Capture the cell that displays the provided text and extract its [x, y] central coordinate. 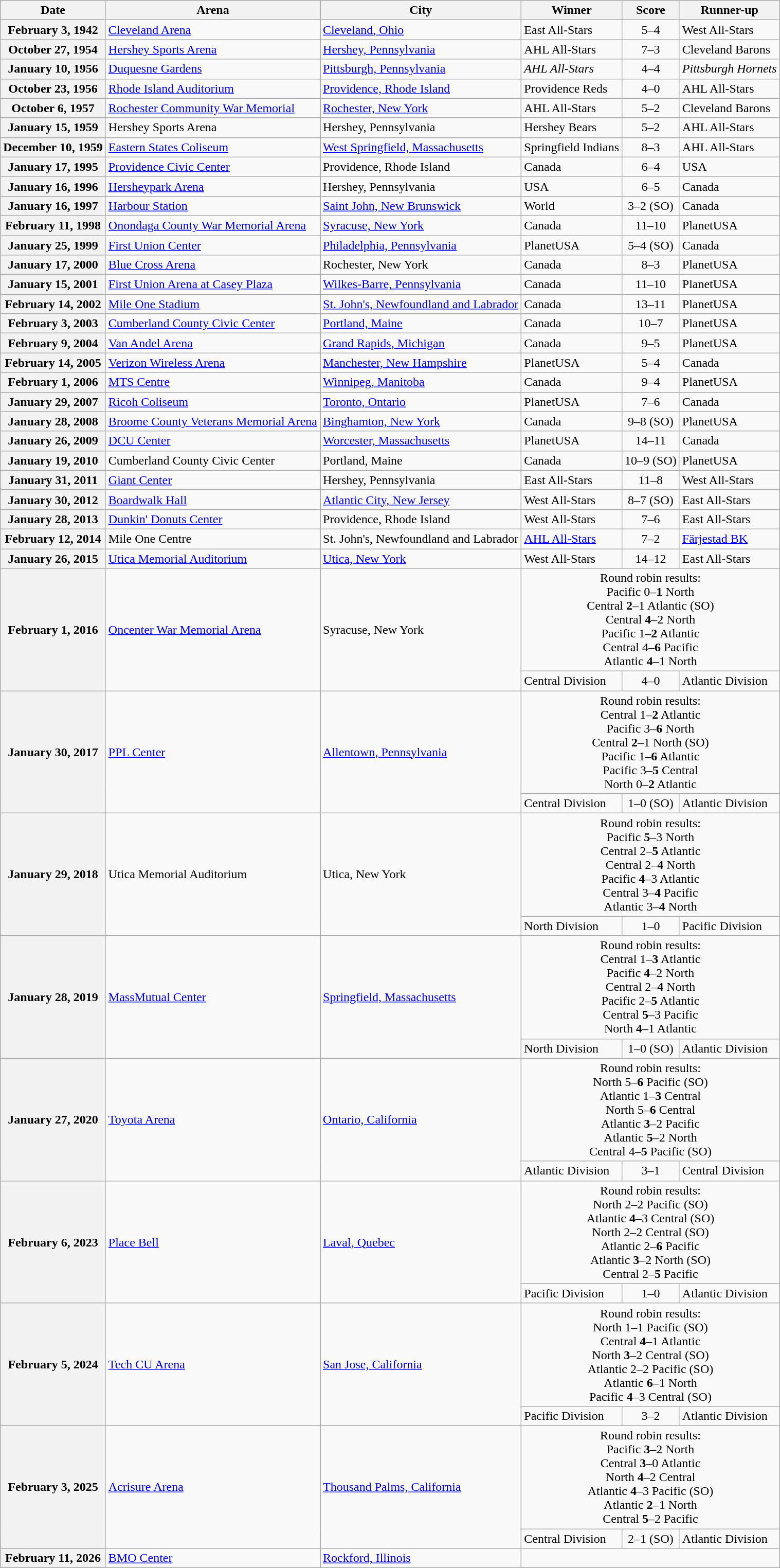
2–1 (SO) [651, 1539]
Eastern States Coliseum [213, 147]
December 10, 1959 [53, 147]
13–11 [651, 304]
Thousand Palms, California [421, 1487]
February 3, 2003 [53, 324]
January 10, 1956 [53, 69]
February 3, 2025 [53, 1487]
January 16, 1996 [53, 186]
Place Bell [213, 1242]
Grand Rapids, Michigan [421, 343]
February 1, 2016 [53, 630]
3–1 [651, 1171]
5–4 (SO) [651, 245]
8–7 (SO) [651, 500]
3–2 [651, 1416]
Wilkes-Barre, Pennsylvania [421, 284]
February 14, 2005 [53, 363]
14–12 [651, 558]
Giant Center [213, 480]
February 5, 2024 [53, 1364]
Cleveland, Ohio [421, 30]
10–9 (SO) [651, 460]
February 9, 2004 [53, 343]
February 6, 2023 [53, 1242]
Atlantic City, New Jersey [421, 500]
January 15, 2001 [53, 284]
Score [651, 10]
January 17, 1995 [53, 167]
Pittsburgh Hornets [729, 69]
January 19, 2010 [53, 460]
Binghamton, New York [421, 421]
11–8 [651, 480]
6–4 [651, 167]
Harbour Station [213, 206]
Winnipeg, Manitoba [421, 382]
January 27, 2020 [53, 1119]
Saint John, New Brunswick [421, 206]
Providence Reds [572, 88]
City [421, 10]
Blue Cross Arena [213, 265]
Onondaga County War Memorial Arena [213, 225]
Springfield Indians [572, 147]
Pittsburgh, Pennsylvania [421, 69]
Toronto, Ontario [421, 402]
February 1, 2006 [53, 382]
Laval, Quebec [421, 1242]
Allentown, Pennsylvania [421, 752]
Round robin results: Pacific 0–1 North Central 2–1 Atlantic (SO) Central 4–2 North Pacific 1–2 Atlantic Central 4–6 Pacific Atlantic 4–1 North [650, 620]
7–3 [651, 49]
First Union Center [213, 245]
MTS Centre [213, 382]
MassMutual Center [213, 997]
Ontario, California [421, 1119]
January 28, 2013 [53, 519]
Round robin results: Central 1–2 Atlantic Pacific 3–6 North Central 2–1 North (SO)Pacific 1–6 Atlantic Pacific 3–5 Central North 0–2 Atlantic [650, 742]
Round robin results: Pacific 5–3 NorthCentral 2–5 Atlantic Central 2–4 NorthPacific 4–3 AtlanticCentral 3–4 PacificAtlantic 3–4 North [650, 865]
Rockford, Illinois [421, 1558]
February 11, 1998 [53, 225]
West Springfield, Massachusetts [421, 147]
Van Andel Arena [213, 343]
Ricoh Coliseum [213, 402]
World [572, 206]
January 26, 2015 [53, 558]
January 16, 1997 [53, 206]
Round robin results: North 5–6 Pacific (SO) Atlantic 1–3 Central North 5–6 Central Atlantic 3–2 Pacific Atlantic 5–2 North Central 4–5 Pacific (SO) [650, 1110]
Färjestad BK [729, 539]
Worcester, Massachusetts [421, 441]
4–4 [651, 69]
January 29, 2018 [53, 875]
DCU Center [213, 441]
San Jose, California [421, 1364]
January 26, 2009 [53, 441]
January 31, 2011 [53, 480]
Cleveland Arena [213, 30]
PPL Center [213, 752]
Hershey Bears [572, 128]
Philadelphia, Pennsylvania [421, 245]
14–11 [651, 441]
Tech CU Arena [213, 1364]
Rochester Community War Memorial [213, 108]
Manchester, New Hampshire [421, 363]
BMO Center [213, 1558]
Springfield, Massachusetts [421, 997]
Duquesne Gardens [213, 69]
Mile One Centre [213, 539]
October 23, 1956 [53, 88]
January 15, 1959 [53, 128]
January 29, 2007 [53, 402]
January 28, 2019 [53, 997]
Arena [213, 10]
February 12, 2014 [53, 539]
9–5 [651, 343]
7–2 [651, 539]
Providence Civic Center [213, 167]
Broome County Veterans Memorial Arena [213, 421]
Winner [572, 10]
Acrisure Arena [213, 1487]
Oncenter War Memorial Arena [213, 630]
January 30, 2017 [53, 752]
9–8 (SO) [651, 421]
Hersheypark Arena [213, 186]
Mile One Stadium [213, 304]
January 25, 1999 [53, 245]
Runner-up [729, 10]
Date [53, 10]
October 27, 1954 [53, 49]
Verizon Wireless Arena [213, 363]
3–2 (SO) [651, 206]
February 11, 2026 [53, 1558]
First Union Arena at Casey Plaza [213, 284]
January 17, 2000 [53, 265]
February 14, 2002 [53, 304]
9–4 [651, 382]
Dunkin' Donuts Center [213, 519]
Round robin results:Central 1–3 AtlanticPacific 4–2 NorthCentral 2–4 NorthPacific 2–5 AtlanticCentral 5–3 Pacific North 4–1 Atlantic [650, 987]
6–5 [651, 186]
Boardwalk Hall [213, 500]
January 30, 2012 [53, 500]
February 3, 1942 [53, 30]
Rhode Island Auditorium [213, 88]
October 6, 1957 [53, 108]
Toyota Arena [213, 1119]
10–7 [651, 324]
January 28, 2008 [53, 421]
Round robin results: Pacific 3–2 North Central 3–0 Atlantic North 4–2 Central Atlantic 4–3 Pacific (SO) Atlantic 2–1 NorthCentral 5–2 Pacific [650, 1477]
